Identify which cell holds the provided text, then report its (X, Y) central coordinate. 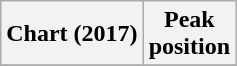
Chart (2017) (72, 34)
Peak position (189, 34)
